Scan for the cell matching the given text and deliver its (x, y) coordinate at center. 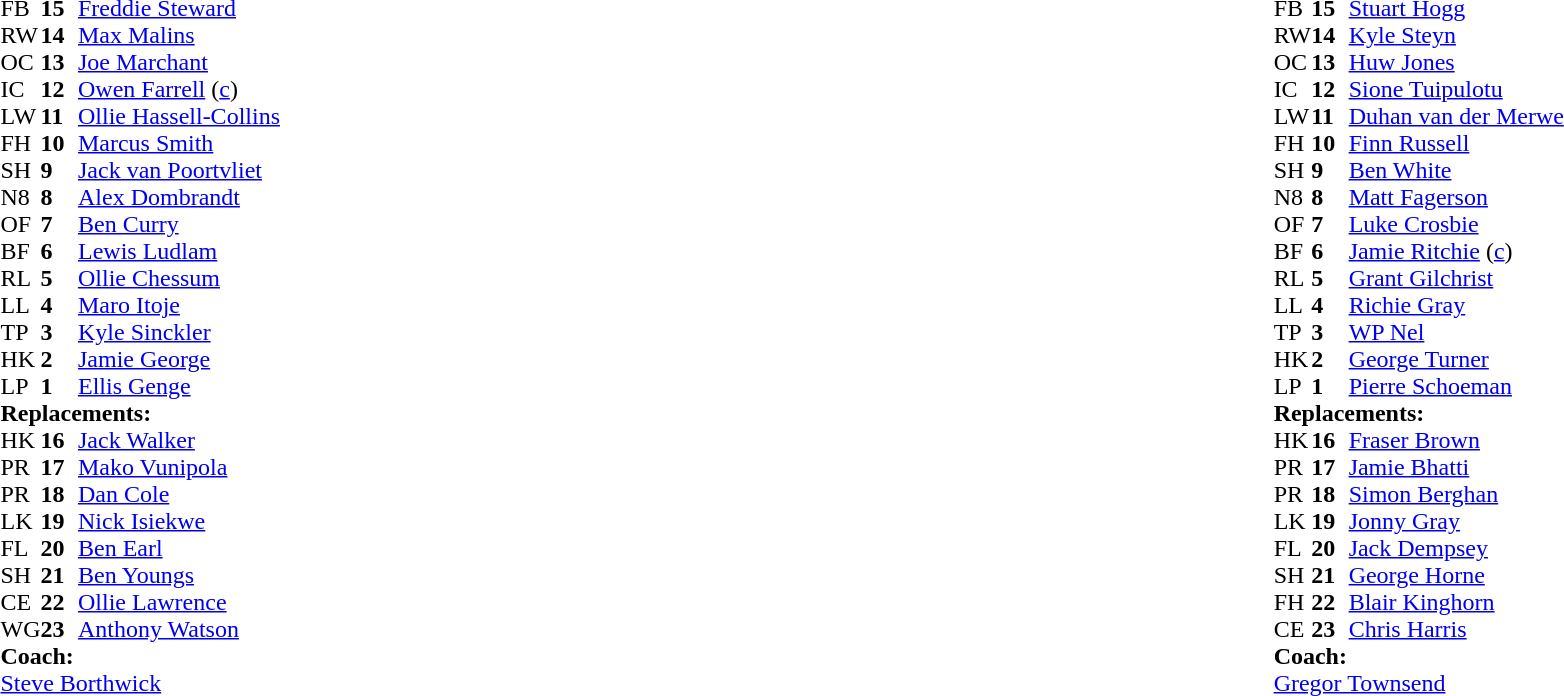
Richie Gray (1456, 306)
Ben Curry (179, 224)
Jonny Gray (1456, 522)
WP Nel (1456, 332)
Blair Kinghorn (1456, 602)
Luke Crosbie (1456, 224)
Dan Cole (179, 494)
Ollie Hassell-Collins (179, 116)
Max Malins (179, 36)
Anthony Watson (179, 630)
Joe Marchant (179, 62)
Ben Earl (179, 548)
Mako Vunipola (179, 468)
Duhan van der Merwe (1456, 116)
Jack Walker (179, 440)
Jack van Poortvliet (179, 170)
Jack Dempsey (1456, 548)
Chris Harris (1456, 630)
Nick Isiekwe (179, 522)
Kyle Sinckler (179, 332)
Lewis Ludlam (179, 252)
Marcus Smith (179, 144)
Jamie Bhatti (1456, 468)
George Turner (1456, 360)
Kyle Steyn (1456, 36)
Owen Farrell (c) (179, 90)
Fraser Brown (1456, 440)
Jamie George (179, 360)
George Horne (1456, 576)
Jamie Ritchie (c) (1456, 252)
WG (20, 630)
Alex Dombrandt (179, 198)
Ollie Chessum (179, 278)
Ellis Genge (179, 386)
Grant Gilchrist (1456, 278)
Sione Tuipulotu (1456, 90)
Finn Russell (1456, 144)
Ollie Lawrence (179, 602)
Matt Fagerson (1456, 198)
Ben Youngs (179, 576)
Simon Berghan (1456, 494)
Maro Itoje (179, 306)
Huw Jones (1456, 62)
Ben White (1456, 170)
Pierre Schoeman (1456, 386)
